Detect which cell encompasses the target text, then output its (x, y) center coordinate. 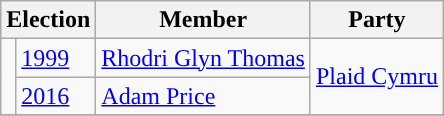
Member (204, 20)
Plaid Cymru (376, 77)
2016 (56, 96)
1999 (56, 58)
Election (48, 20)
Party (376, 20)
Adam Price (204, 96)
Rhodri Glyn Thomas (204, 58)
